Provide the (x, y) coordinate of the cell's center where the given text is located.  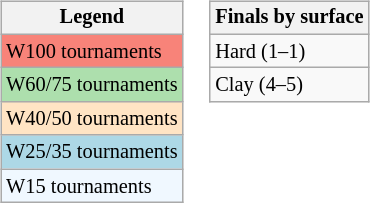
W60/75 tournaments (92, 85)
Legend (92, 18)
W15 tournaments (92, 186)
W25/35 tournaments (92, 152)
Clay (4–5) (289, 85)
Hard (1–1) (289, 51)
W40/50 tournaments (92, 119)
W100 tournaments (92, 51)
Finals by surface (289, 18)
